Capture the cell that displays the provided text and extract its [x, y] central coordinate. 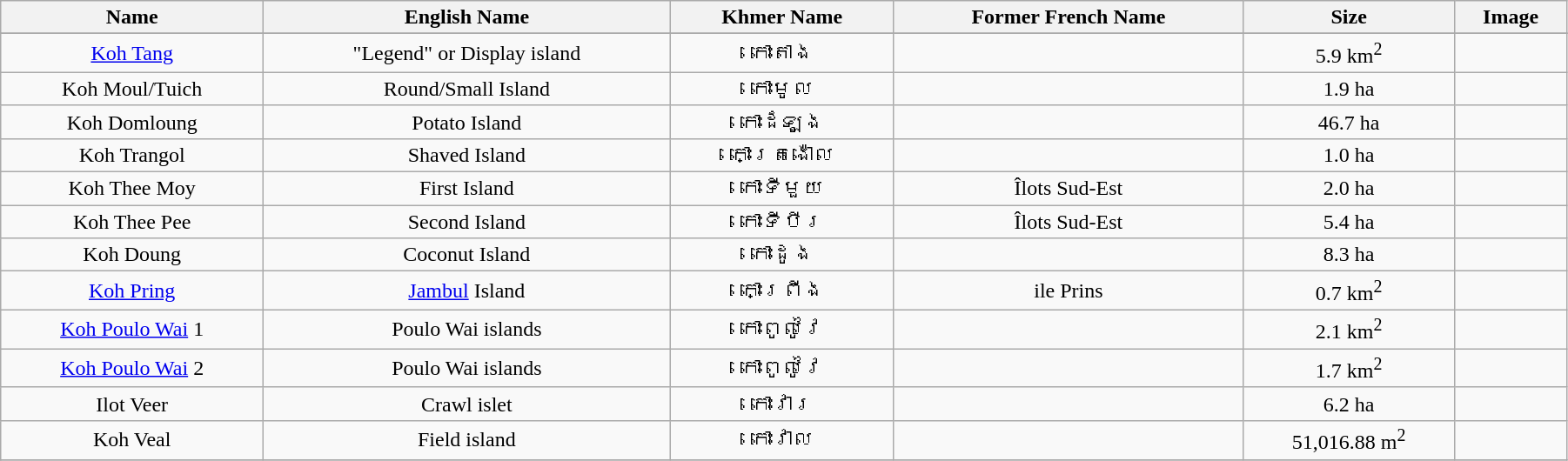
1.7 km2 [1349, 369]
Koh Doung [132, 255]
Koh Thee Moy [132, 189]
Koh Trangol [132, 155]
English Name [466, 17]
2.1 km2 [1349, 329]
កោះដំឡូង [781, 122]
Koh Moul/Tuich [132, 89]
Name [132, 17]
Khmer Name [781, 17]
Koh Veal [132, 440]
8.3 ha [1349, 255]
Koh Domloung [132, 122]
កោះត្រង៉ោល [781, 155]
កោះដូង [781, 255]
0.7 km2 [1349, 291]
Ilot Veer [132, 404]
"Legend" or Display island [466, 54]
Crawl islet [466, 404]
Coconut Island [466, 255]
Koh Poulo Wai 1 [132, 329]
Koh Poulo Wai 2 [132, 369]
ile Prins [1069, 291]
Field island [466, 440]
កោះព្រីង [781, 291]
Size [1349, 17]
Former French Name [1069, 17]
Shaved Island [466, 155]
5.4 ha [1349, 222]
Jambul Island [466, 291]
Round/Small Island [466, 89]
Koh Tang [132, 54]
កោះទីមួយ [781, 189]
Potato Island [466, 122]
Second Island [466, 222]
កោះវារ [781, 404]
6.2 ha [1349, 404]
Koh Pring [132, 291]
46.7 ha [1349, 122]
1.0 ha [1349, 155]
First Island [466, 189]
1.9 ha [1349, 89]
កោះទីបីរ [781, 222]
កោះវាល [781, 440]
Image [1511, 17]
51,016.88 m2 [1349, 440]
2.0 ha [1349, 189]
កោះមូល [781, 89]
5.9 km2 [1349, 54]
Koh Thee Pee [132, 222]
កោះតាង [781, 54]
